Return the (X, Y) coordinate for the center point of the cell that contains the specified text.  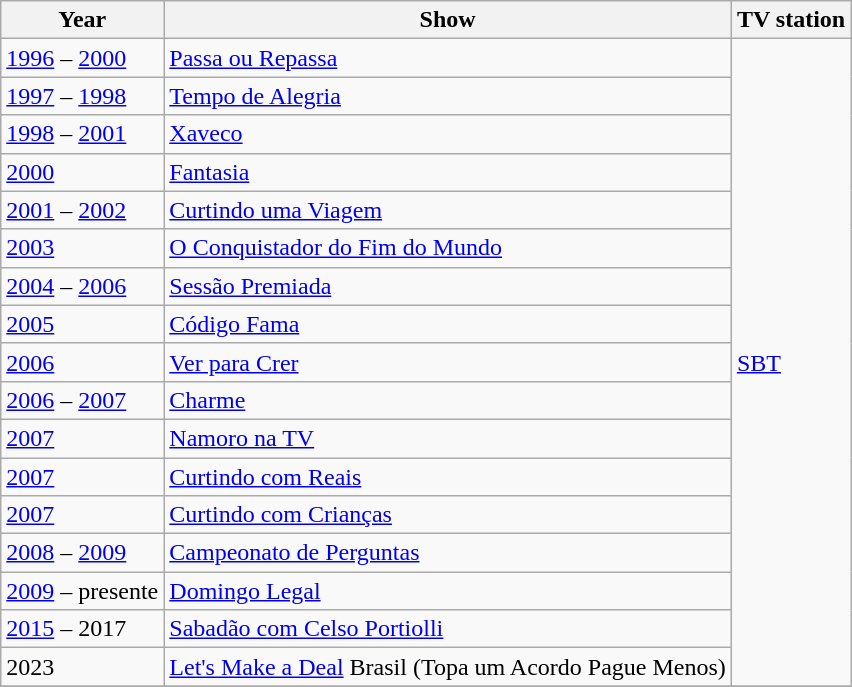
2005 (82, 324)
2015 – 2017 (82, 629)
2023 (82, 667)
Curtindo com Crianças (448, 515)
1997 – 1998 (82, 96)
TV station (790, 20)
Let's Make a Deal Brasil (Topa um Acordo Pague Menos) (448, 667)
Passa ou Repassa (448, 58)
Sabadão com Celso Portiolli (448, 629)
Namoro na TV (448, 438)
Charme (448, 400)
Show (448, 20)
O Conquistador do Fim do Mundo (448, 248)
Código Fama (448, 324)
2004 – 2006 (82, 286)
Tempo de Alegria (448, 96)
Domingo Legal (448, 591)
2003 (82, 248)
2006 (82, 362)
1998 – 2001 (82, 134)
2008 – 2009 (82, 553)
Ver para Crer (448, 362)
2001 – 2002 (82, 210)
2006 – 2007 (82, 400)
SBT (790, 362)
2009 – presente (82, 591)
2000 (82, 172)
1996 – 2000 (82, 58)
Xaveco (448, 134)
Campeonato de Perguntas (448, 553)
Curtindo com Reais (448, 477)
Sessão Premiada (448, 286)
Year (82, 20)
Fantasia (448, 172)
Curtindo uma Viagem (448, 210)
